Locate the cell with the specified text and output its (X, Y) center coordinate. 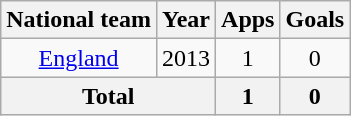
Apps (248, 20)
Total (108, 96)
2013 (186, 58)
National team (79, 20)
Goals (315, 20)
Year (186, 20)
England (79, 58)
